Return (X, Y) of the center of cell containing provided text 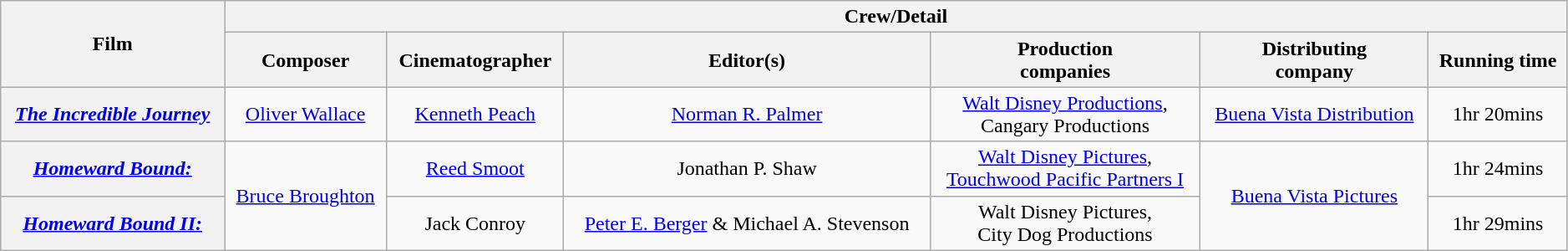
Bruce Broughton (306, 196)
Walt Disney Productions, Cangary Productions (1065, 114)
1hr 20mins (1498, 114)
The Incredible Journey (113, 114)
Crew/Detail (896, 17)
Peter E. Berger & Michael A. Stevenson (747, 223)
Composer (306, 60)
Editor(s) (747, 60)
Walt Disney Pictures, City Dog Productions (1065, 223)
Film (113, 44)
Kenneth Peach (475, 114)
Oliver Wallace (306, 114)
Homeward Bound II: (113, 223)
Walt Disney Pictures, Touchwood Pacific Partners I (1065, 169)
Norman R. Palmer (747, 114)
Jack Conroy (475, 223)
Running time (1498, 60)
Homeward Bound: (113, 169)
1hr 24mins (1498, 169)
Buena Vista Distribution (1315, 114)
Reed Smoot (475, 169)
Distributing company (1315, 60)
Buena Vista Pictures (1315, 196)
Production companies (1065, 60)
Jonathan P. Shaw (747, 169)
Cinematographer (475, 60)
1hr 29mins (1498, 223)
